Scan for the cell matching the given text and deliver its (X, Y) coordinate at center. 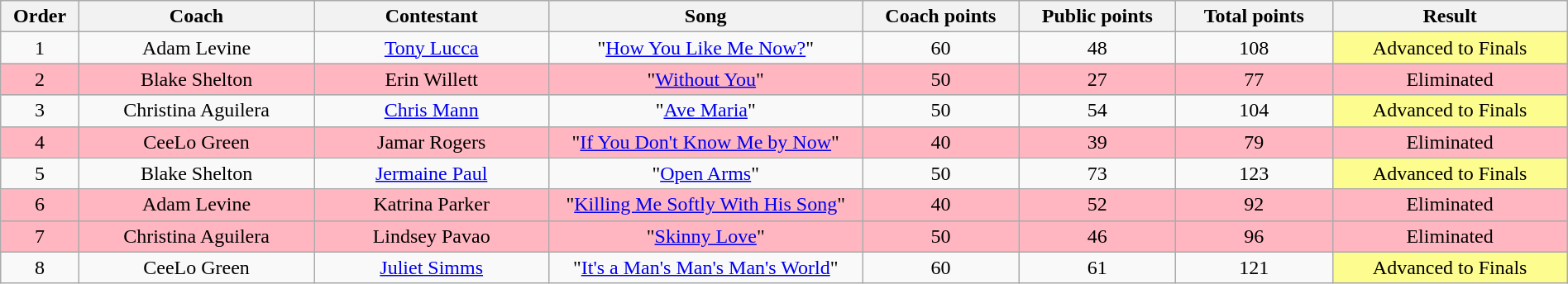
6 (40, 205)
73 (1097, 173)
3 (40, 111)
Total points (1254, 17)
Katrina Parker (432, 205)
121 (1254, 267)
Tony Lucca (432, 48)
Order (40, 17)
Erin Willett (432, 79)
Lindsey Pavao (432, 236)
5 (40, 173)
2 (40, 79)
Chris Mann (432, 111)
54 (1097, 111)
48 (1097, 48)
96 (1254, 236)
"Ave Maria" (706, 111)
Public points (1097, 17)
92 (1254, 205)
"Killing Me Softly With His Song" (706, 205)
52 (1097, 205)
Juliet Simms (432, 267)
Contestant (432, 17)
61 (1097, 267)
46 (1097, 236)
77 (1254, 79)
"If You Don't Know Me by Now" (706, 142)
27 (1097, 79)
Coach (196, 17)
104 (1254, 111)
39 (1097, 142)
108 (1254, 48)
Coach points (941, 17)
7 (40, 236)
"Without You" (706, 79)
Jermaine Paul (432, 173)
8 (40, 267)
Result (1450, 17)
79 (1254, 142)
1 (40, 48)
"How You Like Me Now?" (706, 48)
"Skinny Love" (706, 236)
4 (40, 142)
Song (706, 17)
Jamar Rogers (432, 142)
123 (1254, 173)
"Open Arms" (706, 173)
"It's a Man's Man's Man's World" (706, 267)
